Provide the [x, y] coordinate of the cell's center where the given text is located.  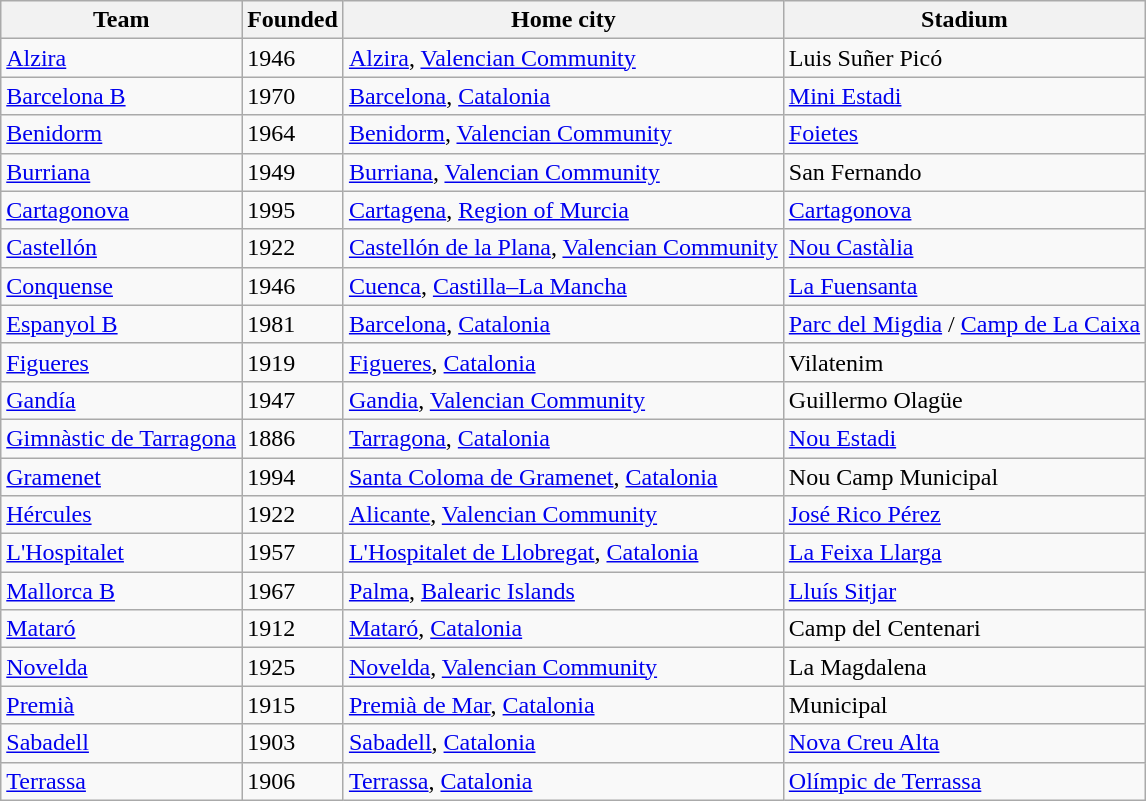
Camp del Centenari [964, 629]
José Rico Pérez [964, 515]
Gandia, Valencian Community [563, 400]
Santa Coloma de Gramenet, Catalonia [563, 477]
Municipal [964, 705]
Home city [563, 20]
Barcelona B [122, 96]
1903 [293, 743]
Mallorca B [122, 591]
Stadium [964, 20]
Novelda [122, 667]
Novelda, Valencian Community [563, 667]
1906 [293, 781]
Conquense [122, 286]
Foietes [964, 134]
Sabadell, Catalonia [563, 743]
Team [122, 20]
Castellón [122, 248]
Figueres, Catalonia [563, 362]
Nou Estadi [964, 438]
Figueres [122, 362]
1886 [293, 438]
Gramenet [122, 477]
1912 [293, 629]
Premià de Mar, Catalonia [563, 705]
Castellón de la Plana, Valencian Community [563, 248]
Mini Estadi [964, 96]
1919 [293, 362]
La Fuensanta [964, 286]
Sabadell [122, 743]
Vilatenim [964, 362]
1981 [293, 324]
Parc del Migdia / Camp de La Caixa [964, 324]
Hércules [122, 515]
Gimnàstic de Tarragona [122, 438]
Gandía [122, 400]
La Magdalena [964, 667]
Alicante, Valencian Community [563, 515]
1964 [293, 134]
Premià [122, 705]
La Feixa Llarga [964, 553]
Cartagena, Region of Murcia [563, 210]
Nova Creu Alta [964, 743]
Guillermo Olagüe [964, 400]
San Fernando [964, 172]
1925 [293, 667]
Mataró [122, 629]
L'Hospitalet de Llobregat, Catalonia [563, 553]
Founded [293, 20]
Terrassa, Catalonia [563, 781]
Lluís Sitjar [964, 591]
L'Hospitalet [122, 553]
1915 [293, 705]
Luis Suñer Picó [964, 58]
Tarragona, Catalonia [563, 438]
1995 [293, 210]
Burriana, Valencian Community [563, 172]
1957 [293, 553]
1994 [293, 477]
Mataró, Catalonia [563, 629]
Espanyol B [122, 324]
Cuenca, Castilla–La Mancha [563, 286]
Olímpic de Terrassa [964, 781]
1970 [293, 96]
Terrassa [122, 781]
Nou Castàlia [964, 248]
Benidorm, Valencian Community [563, 134]
1947 [293, 400]
1949 [293, 172]
Benidorm [122, 134]
Burriana [122, 172]
Nou Camp Municipal [964, 477]
Palma, Balearic Islands [563, 591]
1967 [293, 591]
Alzira [122, 58]
Alzira, Valencian Community [563, 58]
